Identify which cell holds the provided text, then report its [x, y] central coordinate. 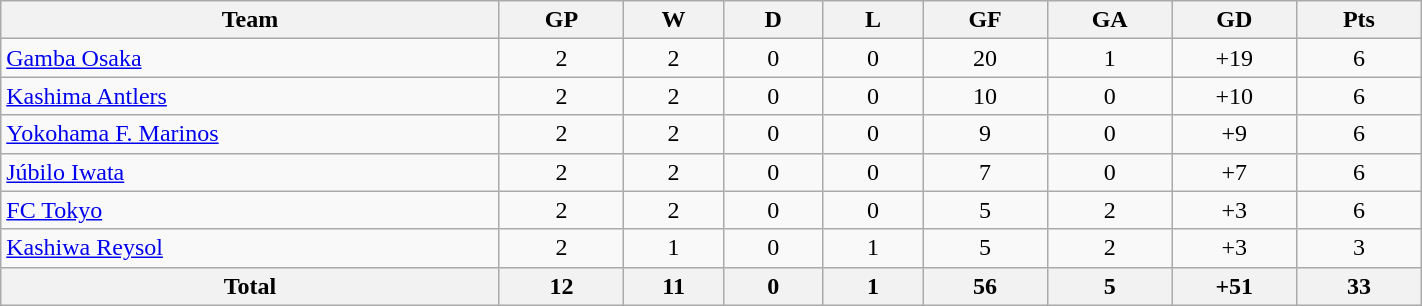
Total [250, 286]
12 [562, 286]
9 [986, 134]
7 [986, 172]
20 [986, 58]
10 [986, 96]
Kashima Antlers [250, 96]
+7 [1234, 172]
3 [1360, 248]
W [674, 20]
Yokohama F. Marinos [250, 134]
Team [250, 20]
GF [986, 20]
+10 [1234, 96]
Gamba Osaka [250, 58]
L [873, 20]
33 [1360, 286]
+51 [1234, 286]
FC Tokyo [250, 210]
D [773, 20]
Pts [1360, 20]
Kashiwa Reysol [250, 248]
56 [986, 286]
+9 [1234, 134]
+19 [1234, 58]
GA [1110, 20]
GP [562, 20]
Júbilo Iwata [250, 172]
GD [1234, 20]
11 [674, 286]
